Provide the (x, y) coordinate of the cell's center where the given text is located.  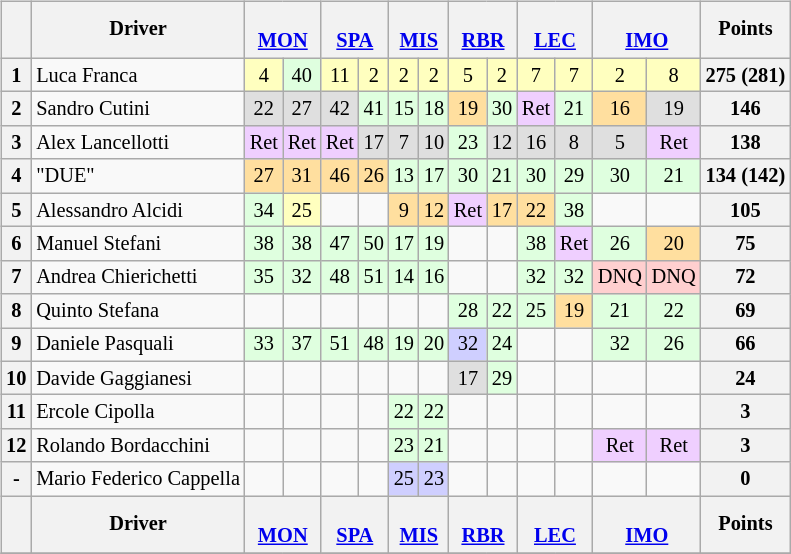
146 (746, 109)
13 (404, 176)
Andrea Chierichetti (138, 277)
Alex Lancellotti (138, 143)
"DUE" (138, 176)
47 (340, 244)
275 (281) (746, 75)
6 (16, 244)
75 (746, 244)
72 (746, 277)
15 (404, 109)
Manuel Stefani (138, 244)
Ercole Cipolla (138, 412)
Mario Federico Cappella (138, 479)
28 (468, 311)
105 (746, 210)
41 (374, 109)
Quinto Stefana (138, 311)
66 (746, 345)
- (16, 479)
31 (302, 176)
14 (404, 277)
1 (16, 75)
35 (264, 277)
34 (264, 210)
18 (434, 109)
40 (302, 75)
50 (374, 244)
37 (302, 345)
Alessandro Alcidi (138, 210)
42 (340, 109)
0 (746, 479)
Sandro Cutini (138, 109)
Davide Gaggianesi (138, 378)
69 (746, 311)
46 (340, 176)
Daniele Pasquali (138, 345)
134 (142) (746, 176)
Luca Franca (138, 75)
33 (264, 345)
138 (746, 143)
Rolando Bordacchini (138, 446)
